Output the [X, Y] coordinate of the center of the cell containing the given text.  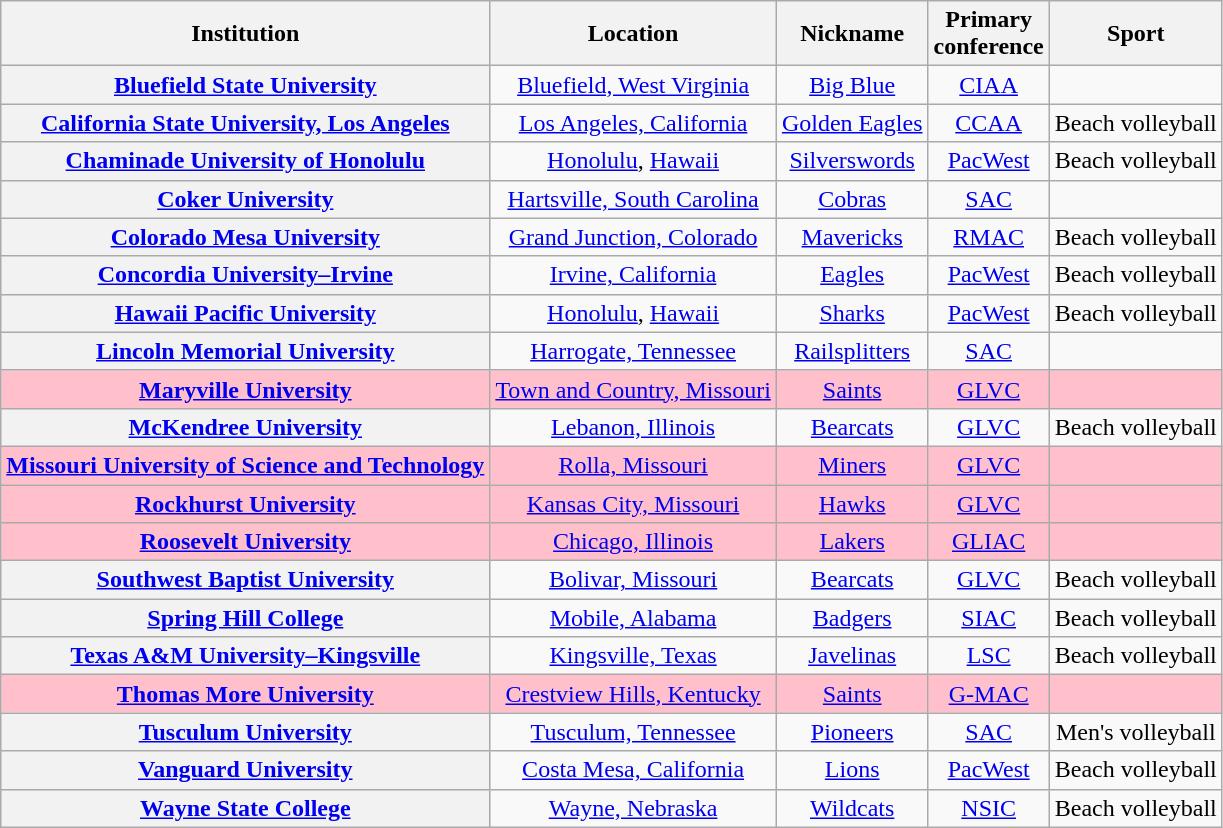
Tusculum, Tennessee [633, 732]
Eagles [852, 275]
Rolla, Missouri [633, 465]
Thomas More University [246, 694]
Big Blue [852, 85]
Silverswords [852, 161]
Southwest Baptist University [246, 580]
Lebanon, Illinois [633, 427]
CCAA [988, 123]
NSIC [988, 808]
Grand Junction, Colorado [633, 237]
Bluefield, West Virginia [633, 85]
Missouri University of Science and Technology [246, 465]
Costa Mesa, California [633, 770]
Irvine, California [633, 275]
Badgers [852, 618]
Hartsville, South Carolina [633, 199]
LSC [988, 656]
Bluefield State University [246, 85]
Coker University [246, 199]
Lions [852, 770]
Pioneers [852, 732]
Wildcats [852, 808]
Kansas City, Missouri [633, 503]
Chaminade University of Honolulu [246, 161]
Vanguard University [246, 770]
Lincoln Memorial University [246, 351]
Concordia University–Irvine [246, 275]
Miners [852, 465]
Hawks [852, 503]
Roosevelt University [246, 542]
GLIAC [988, 542]
McKendree University [246, 427]
Tusculum University [246, 732]
Colorado Mesa University [246, 237]
Sport [1136, 34]
Railsplitters [852, 351]
Javelinas [852, 656]
Primaryconference [988, 34]
Town and Country, Missouri [633, 389]
Crestview Hills, Kentucky [633, 694]
Golden Eagles [852, 123]
SIAC [988, 618]
Bolivar, Missouri [633, 580]
Wayne State College [246, 808]
RMAC [988, 237]
G-MAC [988, 694]
Chicago, Illinois [633, 542]
Cobras [852, 199]
Lakers [852, 542]
Men's volleyball [1136, 732]
California State University, Los Angeles [246, 123]
Hawaii Pacific University [246, 313]
Harrogate, Tennessee [633, 351]
Institution [246, 34]
CIAA [988, 85]
Wayne, Nebraska [633, 808]
Nickname [852, 34]
Sharks [852, 313]
Rockhurst University [246, 503]
Los Angeles, California [633, 123]
Location [633, 34]
Texas A&M University–Kingsville [246, 656]
Mavericks [852, 237]
Spring Hill College [246, 618]
Kingsville, Texas [633, 656]
Maryville University [246, 389]
Mobile, Alabama [633, 618]
